Capture the cell that displays the provided text and extract its [x, y] central coordinate. 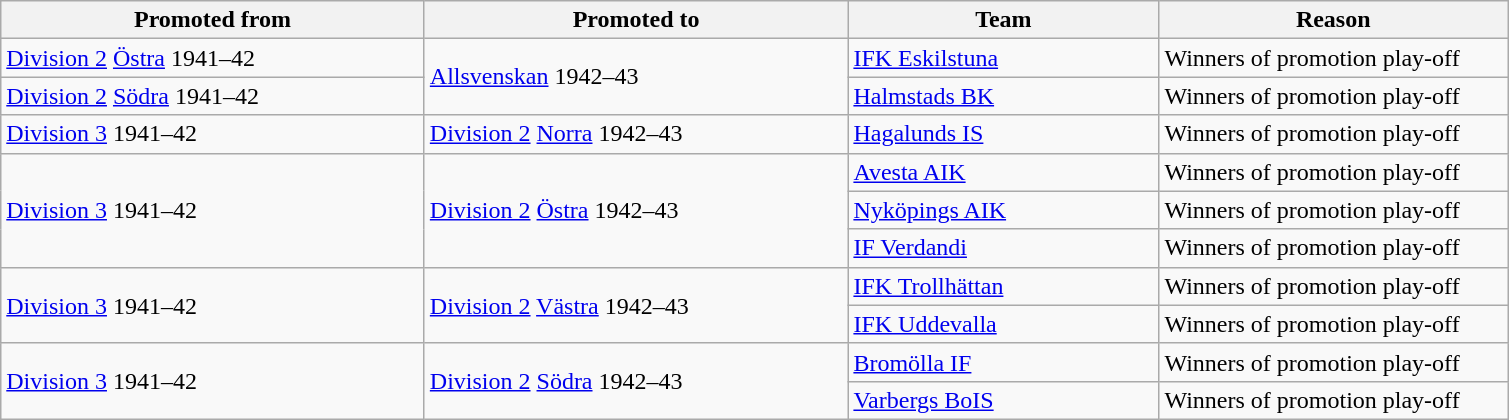
Nyköpings AIK [1004, 210]
Division 2 Södra 1942–43 [636, 381]
IFK Trollhättan [1004, 286]
Promoted to [636, 20]
Division 2 Östra 1941–42 [213, 58]
Reason [1334, 20]
IFK Uddevalla [1004, 324]
Team [1004, 20]
Varbergs BoIS [1004, 400]
Bromölla IF [1004, 362]
Avesta AIK [1004, 172]
IF Verdandi [1004, 248]
Hagalunds IS [1004, 134]
Allsvenskan 1942–43 [636, 77]
Division 2 Norra 1942–43 [636, 134]
Division 2 Västra 1942–43 [636, 305]
Division 2 Östra 1942–43 [636, 210]
Division 2 Södra 1941–42 [213, 96]
Halmstads BK [1004, 96]
IFK Eskilstuna [1004, 58]
Promoted from [213, 20]
